Pinpoint the cell where the given text exists, returning its (x, y) midpoint coordinate. 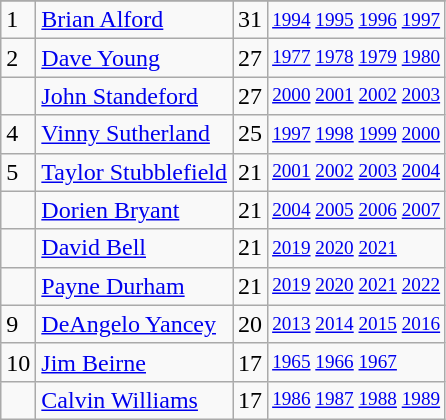
1986 1987 1988 1989 (356, 400)
DeAngelo Yancey (134, 324)
2001 2002 2003 2004 (356, 172)
2019 2020 2021 (356, 248)
John Standeford (134, 96)
Jim Beirne (134, 362)
9 (18, 324)
Calvin Williams (134, 400)
5 (18, 172)
2013 2014 2015 2016 (356, 324)
1 (18, 20)
Brian Alford (134, 20)
Dorien Bryant (134, 210)
31 (250, 20)
Dave Young (134, 58)
David Bell (134, 248)
1997 1998 1999 2000 (356, 134)
2004 2005 2006 2007 (356, 210)
2019 2020 2021 2022 (356, 286)
Vinny Sutherland (134, 134)
2000 2001 2002 2003 (356, 96)
10 (18, 362)
20 (250, 324)
2 (18, 58)
Taylor Stubblefield (134, 172)
25 (250, 134)
1994 1995 1996 1997 (356, 20)
1977 1978 1979 1980 (356, 58)
Payne Durham (134, 286)
1965 1966 1967 (356, 362)
4 (18, 134)
